Search for the cell housing the specified text and yield its (x, y) center coordinate. 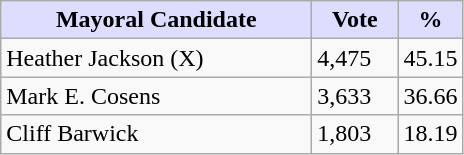
3,633 (355, 96)
1,803 (355, 134)
Mayoral Candidate (156, 20)
Mark E. Cosens (156, 96)
Heather Jackson (X) (156, 58)
4,475 (355, 58)
18.19 (430, 134)
% (430, 20)
36.66 (430, 96)
Cliff Barwick (156, 134)
45.15 (430, 58)
Vote (355, 20)
